Locate the cell with the specified text and output its (X, Y) center coordinate. 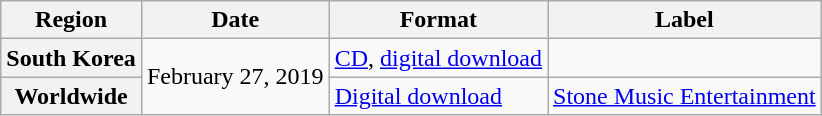
Stone Music Entertainment (685, 96)
CD, digital download (438, 58)
Digital download (438, 96)
February 27, 2019 (235, 77)
Label (685, 20)
South Korea (72, 58)
Format (438, 20)
Region (72, 20)
Date (235, 20)
Worldwide (72, 96)
